Search for the cell housing the specified text and yield its (x, y) center coordinate. 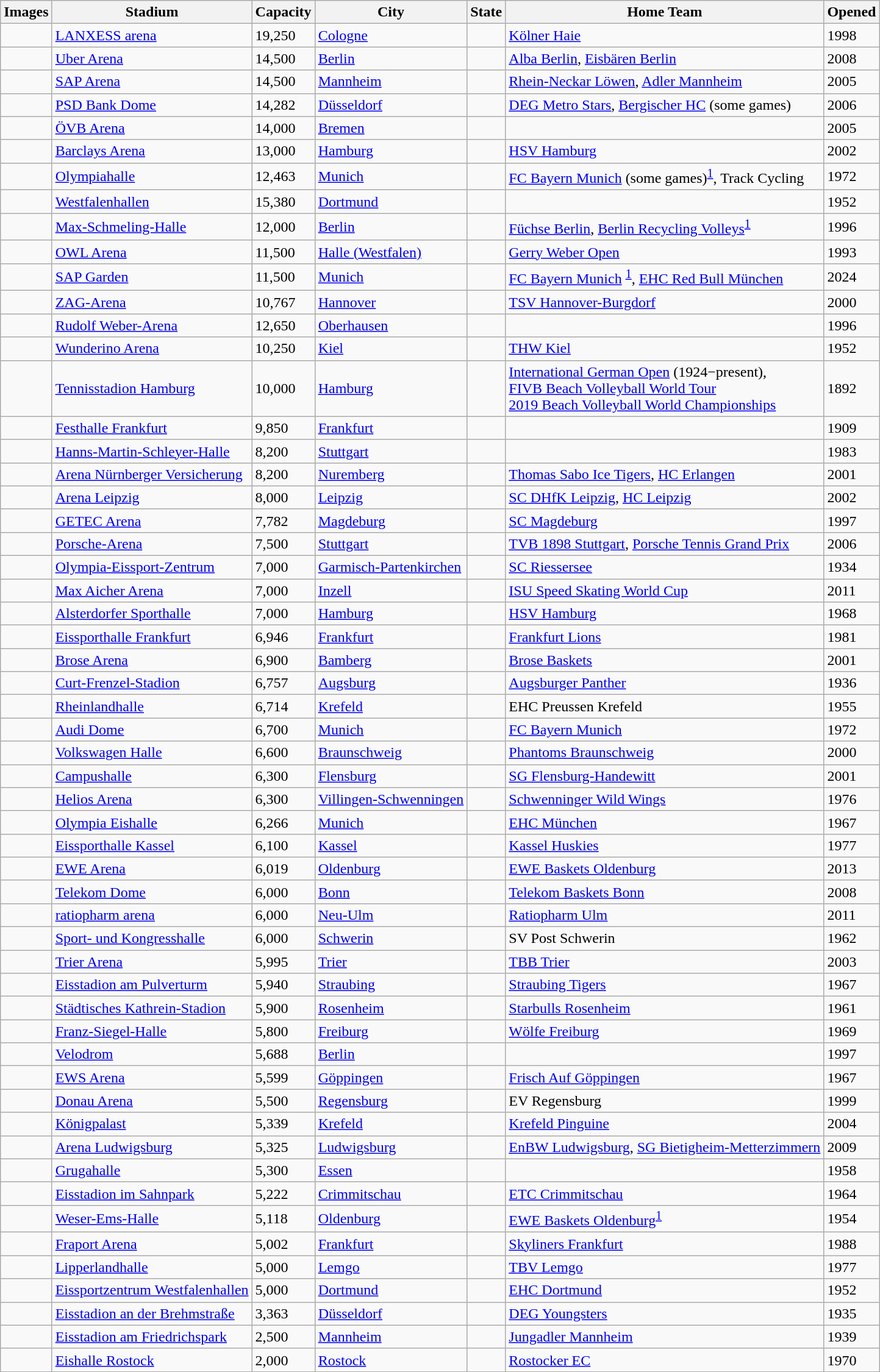
Alba Berlin, Eisbären Berlin (665, 59)
Rudolf Weber-Arena (152, 325)
Magdeburg (391, 521)
1981 (851, 637)
2,000 (283, 1360)
Villingen-Schwenningen (391, 799)
TBB Trier (665, 962)
6,946 (283, 637)
Wunderino Arena (152, 349)
5,339 (283, 1124)
Freiburg (391, 1031)
Frankfurt Lions (665, 637)
Capacity (283, 12)
Ludwigsburg (391, 1147)
1935 (851, 1313)
Eissporthalle Frankfurt (152, 637)
Barclays Arena (152, 151)
Ratiopharm Ulm (665, 915)
DEG Metro Stars, Bergischer HC (some games) (665, 105)
6,900 (283, 660)
1976 (851, 799)
Neu-Ulm (391, 915)
EV Regensburg (665, 1101)
6,019 (283, 869)
Inzell (391, 591)
Schwenninger Wild Wings (665, 799)
OWL Arena (152, 252)
Images (26, 12)
Rosenheim (391, 1008)
THW Kiel (665, 349)
Eisstadion im Sahnpark (152, 1193)
Eishalle Rostock (152, 1360)
5,500 (283, 1101)
6,757 (283, 683)
Flensburg (391, 776)
Leipzig (391, 497)
DEG Youngsters (665, 1313)
Thomas Sabo Ice Tigers, HC Erlangen (665, 474)
Braunschweig (391, 753)
5,900 (283, 1008)
Home Team (665, 12)
EWE Baskets Oldenburg1 (665, 1219)
Starbulls Rosenheim (665, 1008)
ZAG-Arena (152, 302)
5,002 (283, 1244)
5,325 (283, 1147)
10,250 (283, 349)
14,282 (283, 105)
Eissporthalle Kassel (152, 845)
5,995 (283, 962)
1988 (851, 1244)
1892 (851, 388)
6,100 (283, 845)
Bremen (391, 128)
10,767 (283, 302)
SC Magdeburg (665, 521)
Olympiahalle (152, 177)
SG Flensburg-Handewitt (665, 776)
Kiel (391, 349)
Phantoms Braunschweig (665, 753)
Helios Arena (152, 799)
1954 (851, 1219)
Max Aicher Arena (152, 591)
Eisstadion an der Brehmstraße (152, 1313)
SV Post Schwerin (665, 939)
Königpalast (152, 1124)
10,000 (283, 388)
Arena Nürnberger Versicherung (152, 474)
Eissportzentrum Westfalenhallen (152, 1290)
Brose Baskets (665, 660)
Campushalle (152, 776)
Max-Schmeling-Halle (152, 227)
12,000 (283, 227)
5,222 (283, 1193)
1999 (851, 1101)
International German Open (1924−present), FIVB Beach Volleyball World Tour 2019 Beach Volleyball World Championships (665, 388)
Fraport Arena (152, 1244)
Opened (851, 12)
SAP Arena (152, 82)
1962 (851, 939)
2013 (851, 869)
FC Bayern Munich (665, 730)
1964 (851, 1193)
14,000 (283, 128)
1934 (851, 567)
Bamberg (391, 660)
Kölner Haie (665, 35)
1969 (851, 1031)
Alsterdorfer Sporthalle (152, 614)
Brose Arena (152, 660)
1983 (851, 451)
Audi Dome (152, 730)
SC DHfK Leipzig, HC Leipzig (665, 497)
Telekom Baskets Bonn (665, 892)
EHC München (665, 822)
1955 (851, 706)
TVB 1898 Stuttgart, Porsche Tennis Grand Prix (665, 544)
Eisstadion am Pulverturm (152, 985)
Porsche-Arena (152, 544)
TBV Lemgo (665, 1267)
Augsburg (391, 683)
Arena Leipzig (152, 497)
Krefeld Pinguine (665, 1124)
Lemgo (391, 1267)
Eisstadion am Friedrichspark (152, 1337)
2024 (851, 277)
GETEC Arena (152, 521)
5,599 (283, 1078)
Jungadler Mannheim (665, 1337)
Uber Arena (152, 59)
Hannover (391, 302)
ÖVB Arena (152, 128)
TSV Hannover-Burgdorf (665, 302)
Velodrom (152, 1054)
Füchse Berlin, Berlin Recycling Volleys1 (665, 227)
ratiopharm arena (152, 915)
Städtisches Kathrein-Stadion (152, 1008)
Halle (Westfalen) (391, 252)
SC Riessersee (665, 567)
Donau Arena (152, 1101)
5,940 (283, 985)
Telekom Dome (152, 892)
2004 (851, 1124)
EWS Arena (152, 1078)
Grugahalle (152, 1170)
Trier Arena (152, 962)
13,000 (283, 151)
Straubing (391, 985)
Lipperlandhalle (152, 1267)
Garmisch-Partenkirchen (391, 567)
1993 (851, 252)
12,463 (283, 177)
EHC Dortmund (665, 1290)
Straubing Tigers (665, 985)
1998 (851, 35)
2,500 (283, 1337)
Rostocker EC (665, 1360)
Stadium (152, 12)
1961 (851, 1008)
Arena Ludwigsburg (152, 1147)
19,250 (283, 35)
Franz-Siegel-Halle (152, 1031)
EnBW Ludwigsburg, SG Bietigheim-Metterzimmern (665, 1147)
Oberhausen (391, 325)
1936 (851, 683)
Wölfe Freiburg (665, 1031)
Kassel (391, 845)
1939 (851, 1337)
EWE Arena (152, 869)
2003 (851, 962)
Weser-Ems-Halle (152, 1219)
Frisch Auf Göppingen (665, 1078)
3,363 (283, 1313)
5,300 (283, 1170)
6,266 (283, 822)
1970 (851, 1360)
2009 (851, 1147)
EHC Preussen Krefeld (665, 706)
Göppingen (391, 1078)
1909 (851, 428)
Rhein-Neckar Löwen, Adler Mannheim (665, 82)
Rostock (391, 1360)
EWE Baskets Oldenburg (665, 869)
Rheinlandhalle (152, 706)
Olympia Eishalle (152, 822)
1958 (851, 1170)
Curt-Frenzel-Stadion (152, 683)
ISU Speed Skating World Cup (665, 591)
Regensburg (391, 1101)
Crimmitschau (391, 1193)
SAP Garden (152, 277)
Festhalle Frankfurt (152, 428)
Olympia-Eissport-Zentrum (152, 567)
Nuremberg (391, 474)
City (391, 12)
FC Bayern Munich 1, EHC Red Bull München (665, 277)
15,380 (283, 202)
State (487, 12)
6,700 (283, 730)
5,688 (283, 1054)
5,800 (283, 1031)
Skyliners Frankfurt (665, 1244)
7,782 (283, 521)
Westfalenhallen (152, 202)
6,714 (283, 706)
Kassel Huskies (665, 845)
Essen (391, 1170)
8,000 (283, 497)
Sport- und Kongresshalle (152, 939)
9,850 (283, 428)
Augsburger Panther (665, 683)
7,500 (283, 544)
Cologne (391, 35)
Hanns-Martin-Schleyer-Halle (152, 451)
6,600 (283, 753)
Bonn (391, 892)
5,118 (283, 1219)
Tennisstadion Hamburg (152, 388)
1968 (851, 614)
ETC Crimmitschau (665, 1193)
Trier (391, 962)
12,650 (283, 325)
Gerry Weber Open (665, 252)
LANXESS arena (152, 35)
Volkswagen Halle (152, 753)
Schwerin (391, 939)
FC Bayern Munich (some games)1, Track Cycling (665, 177)
PSD Bank Dome (152, 105)
